For the text-containing cell, return its midpoint in (x, y) coordinate format. 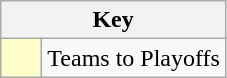
Key (114, 20)
Teams to Playoffs (134, 58)
